Search for the cell housing the specified text and yield its (X, Y) center coordinate. 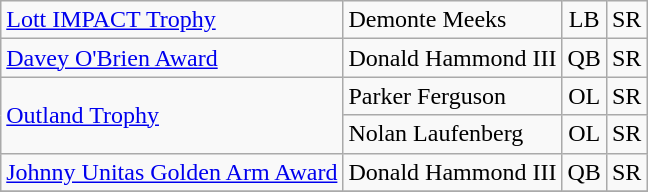
Johnny Unitas Golden Arm Award (172, 172)
Outland Trophy (172, 115)
Nolan Laufenberg (452, 134)
Demonte Meeks (452, 20)
Lott IMPACT Trophy (172, 20)
LB (584, 20)
Davey O'Brien Award (172, 58)
Parker Ferguson (452, 96)
